Return the (X, Y) coordinate for the center point of the cell that contains the specified text.  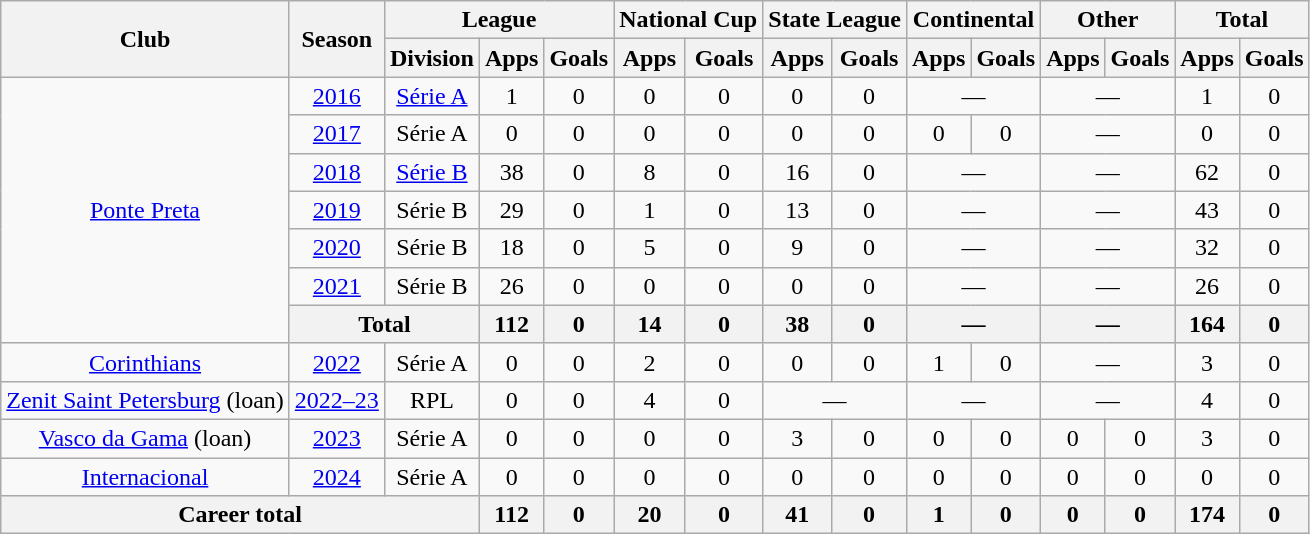
174 (1207, 515)
18 (511, 248)
Other (1108, 20)
National Cup (688, 20)
5 (650, 248)
62 (1207, 172)
20 (650, 515)
2021 (336, 286)
State League (835, 20)
2 (650, 362)
2017 (336, 134)
13 (798, 210)
Vasco da Gama (loan) (146, 438)
Season (336, 39)
2018 (336, 172)
2024 (336, 477)
14 (650, 324)
8 (650, 172)
2019 (336, 210)
Corinthians (146, 362)
2023 (336, 438)
32 (1207, 248)
Continental (973, 20)
Zenit Saint Petersburg (loan) (146, 400)
41 (798, 515)
164 (1207, 324)
9 (798, 248)
Division (432, 58)
Career total (240, 515)
Internacional (146, 477)
2020 (336, 248)
Club (146, 39)
43 (1207, 210)
RPL (432, 400)
29 (511, 210)
16 (798, 172)
2022 (336, 362)
Ponte Preta (146, 210)
2016 (336, 96)
2022–23 (336, 400)
League (498, 20)
